Pinpoint the cell where the given text exists, returning its [X, Y] midpoint coordinate. 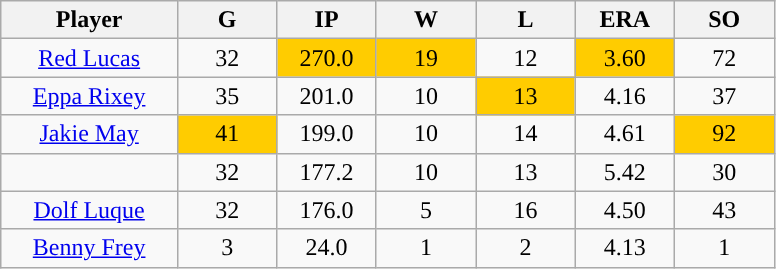
IP [326, 20]
Benny Frey [90, 248]
4.13 [624, 248]
G [226, 20]
41 [226, 134]
3.60 [624, 58]
4.50 [624, 210]
72 [724, 58]
Dolf Luque [90, 210]
92 [724, 134]
SO [724, 20]
12 [526, 58]
Player [90, 20]
5.42 [624, 172]
4.61 [624, 134]
199.0 [326, 134]
270.0 [326, 58]
43 [724, 210]
Red Lucas [90, 58]
16 [526, 210]
Eppa Rixey [90, 96]
24.0 [326, 248]
37 [724, 96]
201.0 [326, 96]
Jakie May [90, 134]
L [526, 20]
176.0 [326, 210]
5 [426, 210]
ERA [624, 20]
3 [226, 248]
35 [226, 96]
2 [526, 248]
14 [526, 134]
W [426, 20]
4.16 [624, 96]
30 [724, 172]
177.2 [326, 172]
19 [426, 58]
